Search for the cell housing the specified text and yield its [x, y] center coordinate. 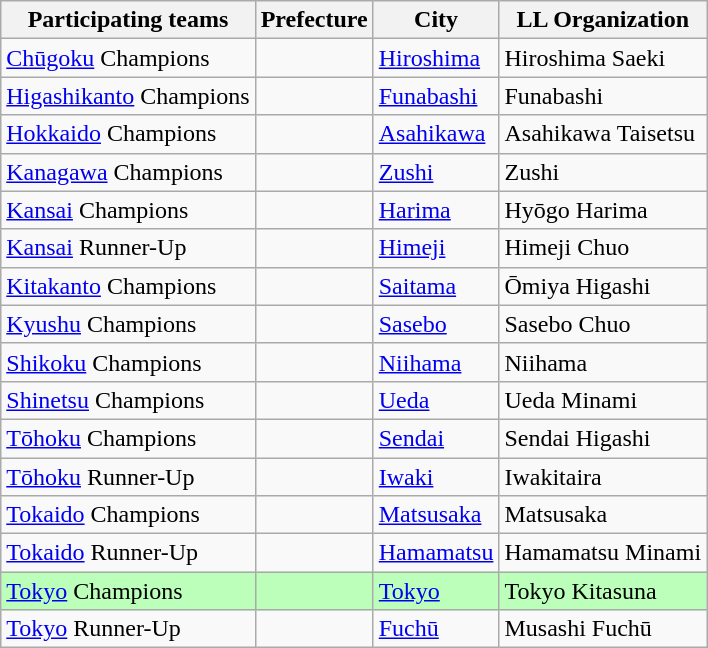
Himeji Chuo [603, 248]
Hamamatsu [436, 553]
Tokyo Kitasuna [603, 591]
Ueda [436, 400]
Tokyo [436, 591]
Iwaki [436, 477]
Asahikawa Taisetsu [603, 134]
Tokaido Runner-Up [128, 553]
Higashikanto Champions [128, 96]
Iwakitaira [603, 477]
Sasebo [436, 324]
Sendai Higashi [603, 438]
City [436, 20]
Tokyo Runner-Up [128, 629]
Fuchū [436, 629]
Hyōgo Harima [603, 210]
Hokkaido Champions [128, 134]
LL Organization [603, 20]
Sendai [436, 438]
Tōhoku Champions [128, 438]
Hiroshima [436, 58]
Prefecture [314, 20]
Tokaido Champions [128, 515]
Hiroshima Saeki [603, 58]
Himeji [436, 248]
Musashi Fuchū [603, 629]
Hamamatsu Minami [603, 553]
Kitakanto Champions [128, 286]
Ōmiya Higashi [603, 286]
Tokyo Champions [128, 591]
Ueda Minami [603, 400]
Shinetsu Champions [128, 400]
Participating teams [128, 20]
Tōhoku Runner-Up [128, 477]
Chūgoku Champions [128, 58]
Kanagawa Champions [128, 172]
Harima [436, 210]
Sasebo Chuo [603, 324]
Asahikawa [436, 134]
Saitama [436, 286]
Shikoku Champions [128, 362]
Kyushu Champions [128, 324]
Kansai Runner-Up [128, 248]
Kansai Champions [128, 210]
